Find where the given text appears and provide that cell's center as [x, y] coordinate. 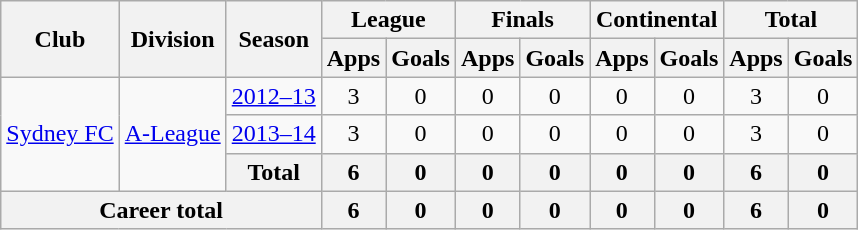
League [388, 20]
Finals [522, 20]
Season [274, 39]
Career total [162, 210]
2013–14 [274, 134]
2012–13 [274, 96]
Continental [657, 20]
Sydney FC [60, 134]
Division [172, 39]
Club [60, 39]
A-League [172, 134]
